Capture the cell that displays the provided text and extract its (X, Y) central coordinate. 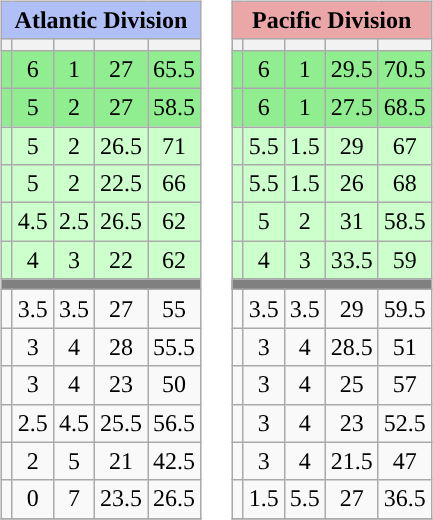
33.5 (352, 260)
22 (120, 260)
Pacific Division (332, 20)
31 (352, 222)
55 (174, 309)
21 (120, 461)
71 (174, 145)
23.5 (120, 499)
55.5 (174, 347)
59.5 (404, 309)
68 (404, 184)
26 (352, 184)
52.5 (404, 423)
25.5 (120, 423)
67 (404, 145)
7 (74, 499)
29.5 (352, 69)
Atlantic Division (100, 20)
50 (174, 385)
59 (404, 260)
70.5 (404, 69)
36.5 (404, 499)
27.5 (352, 107)
28.5 (352, 347)
25 (352, 385)
22.5 (120, 184)
28 (120, 347)
66 (174, 184)
42.5 (174, 461)
0 (32, 499)
51 (404, 347)
65.5 (174, 69)
56.5 (174, 423)
21.5 (352, 461)
47 (404, 461)
68.5 (404, 107)
57 (404, 385)
